Extract the (X, Y) coordinate from the center of the cell holding the provided text.  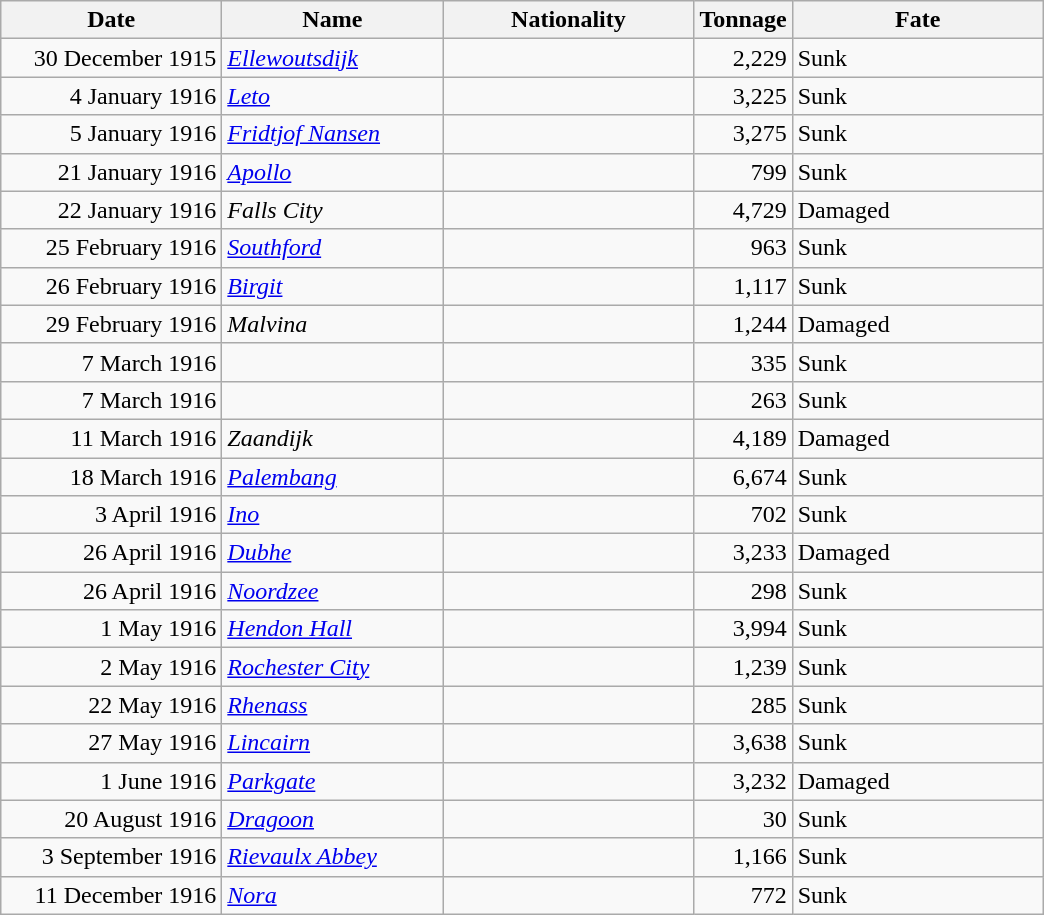
4 January 1916 (112, 96)
963 (743, 248)
298 (743, 591)
Rievaulx Abbey (332, 857)
Lincairn (332, 743)
Apollo (332, 172)
Date (112, 20)
Rochester City (332, 667)
772 (743, 895)
11 March 1916 (112, 438)
26 February 1916 (112, 286)
4,729 (743, 210)
Falls City (332, 210)
3,275 (743, 134)
263 (743, 400)
4,189 (743, 438)
285 (743, 705)
3,225 (743, 96)
3,233 (743, 553)
Fate (918, 20)
Tonnage (743, 20)
Leto (332, 96)
6,674 (743, 477)
2,229 (743, 58)
Palembang (332, 477)
1 June 1916 (112, 781)
Malvina (332, 324)
Southford (332, 248)
799 (743, 172)
335 (743, 362)
702 (743, 515)
30 (743, 819)
22 May 1916 (112, 705)
5 January 1916 (112, 134)
3,638 (743, 743)
Ellewoutsdijk (332, 58)
Ino (332, 515)
Birgit (332, 286)
18 March 1916 (112, 477)
Dragoon (332, 819)
30 December 1915 (112, 58)
25 February 1916 (112, 248)
1 May 1916 (112, 629)
2 May 1916 (112, 667)
Name (332, 20)
Dubhe (332, 553)
29 February 1916 (112, 324)
20 August 1916 (112, 819)
3 April 1916 (112, 515)
3 September 1916 (112, 857)
21 January 1916 (112, 172)
1,244 (743, 324)
Nora (332, 895)
Noordzee (332, 591)
1,239 (743, 667)
11 December 1916 (112, 895)
Nationality (568, 20)
27 May 1916 (112, 743)
1,117 (743, 286)
Fridtjof Nansen (332, 134)
22 January 1916 (112, 210)
Rhenass (332, 705)
3,994 (743, 629)
Zaandijk (332, 438)
Parkgate (332, 781)
Hendon Hall (332, 629)
1,166 (743, 857)
3,232 (743, 781)
